Find where the given text appears and provide that cell's center as [x, y] coordinate. 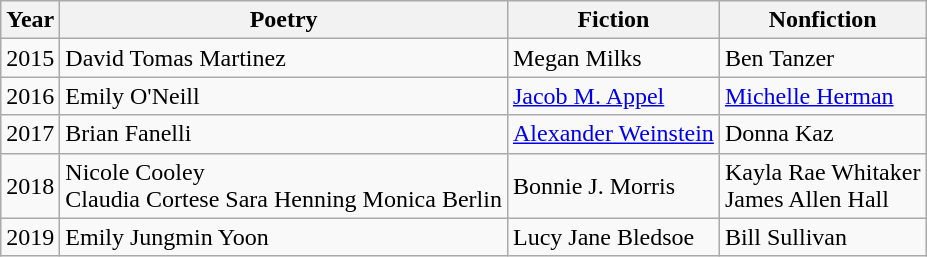
Ben Tanzer [822, 58]
2017 [30, 134]
Emily Jungmin Yoon [284, 237]
Jacob M. Appel [613, 96]
Megan Milks [613, 58]
2018 [30, 186]
Michelle Herman [822, 96]
Lucy Jane Bledsoe [613, 237]
Donna Kaz [822, 134]
2015 [30, 58]
Poetry [284, 20]
Bonnie J. Morris [613, 186]
Year [30, 20]
Nicole CooleyClaudia Cortese Sara Henning Monica Berlin [284, 186]
2019 [30, 237]
Kayla Rae WhitakerJames Allen Hall [822, 186]
2016 [30, 96]
Brian Fanelli [284, 134]
Fiction [613, 20]
David Tomas Martinez [284, 58]
Nonfiction [822, 20]
Bill Sullivan [822, 237]
Emily O'Neill [284, 96]
Alexander Weinstein [613, 134]
